Return the [x, y] coordinate for the center point of the cell that contains the specified text.  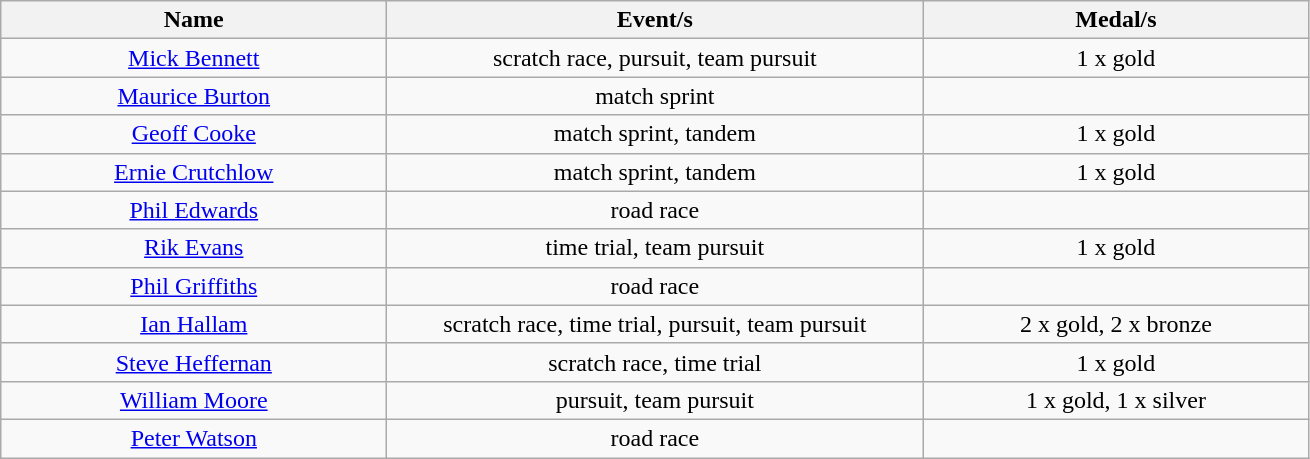
time trial, team pursuit [655, 248]
Medal/s [1116, 20]
Mick Bennett [194, 58]
Event/s [655, 20]
William Moore [194, 400]
scratch race, pursuit, team pursuit [655, 58]
Phil Edwards [194, 210]
scratch race, time trial, pursuit, team pursuit [655, 324]
match sprint [655, 96]
scratch race, time trial [655, 362]
Steve Heffernan [194, 362]
Peter Watson [194, 438]
Geoff Cooke [194, 134]
Maurice Burton [194, 96]
Name [194, 20]
pursuit, team pursuit [655, 400]
2 x gold, 2 x bronze [1116, 324]
Ernie Crutchlow [194, 172]
Phil Griffiths [194, 286]
Rik Evans [194, 248]
1 x gold, 1 x silver [1116, 400]
Ian Hallam [194, 324]
